Provide the [X, Y] coordinate of the cell's center where the given text is located.  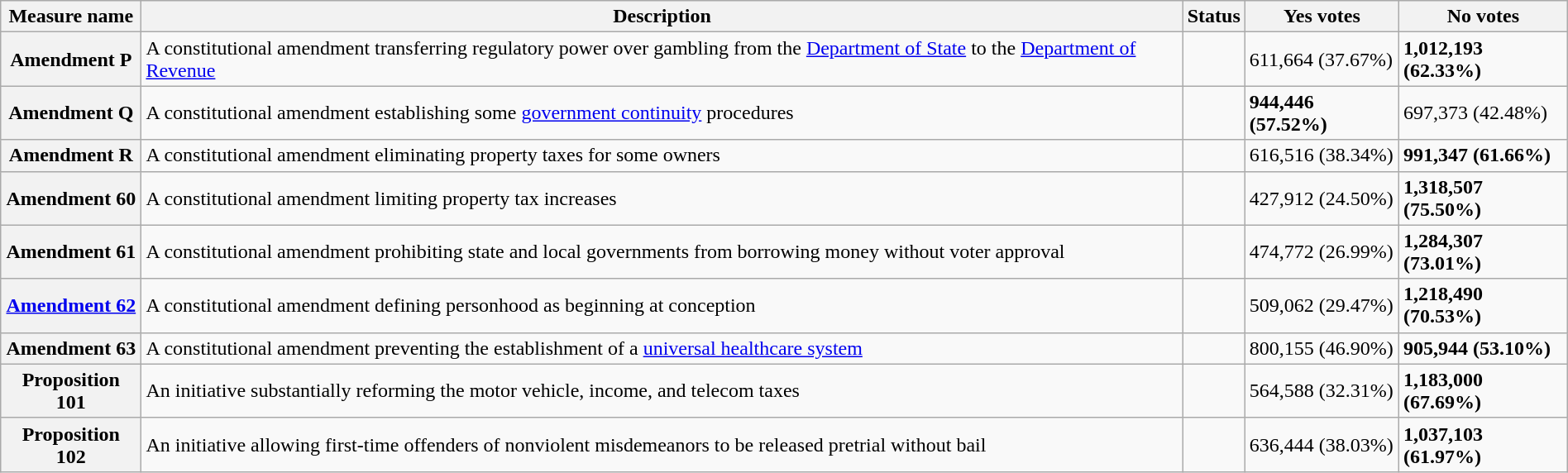
905,944 (53.10%) [1484, 348]
Proposition 102 [71, 445]
Amendment 60 [71, 198]
Yes votes [1322, 17]
Amendment 63 [71, 348]
697,373 (42.48%) [1484, 112]
Amendment Q [71, 112]
474,772 (26.99%) [1322, 251]
An initiative substantially reforming the motor vehicle, income, and telecom taxes [662, 390]
800,155 (46.90%) [1322, 348]
A constitutional amendment preventing the establishment of a universal healthcare system [662, 348]
Description [662, 17]
An initiative allowing first-time offenders of nonviolent misdemeanors to be released pretrial without bail [662, 445]
Amendment 62 [71, 306]
Amendment R [71, 155]
A constitutional amendment transferring regulatory power over gambling from the Department of State to the Department of Revenue [662, 60]
Amendment P [71, 60]
A constitutional amendment defining personhood as beginning at conception [662, 306]
A constitutional amendment prohibiting state and local governments from borrowing money without voter approval [662, 251]
Amendment 61 [71, 251]
A constitutional amendment eliminating property taxes for some owners [662, 155]
1,037,103 (61.97%) [1484, 445]
A constitutional amendment limiting property tax increases [662, 198]
1,218,490 (70.53%) [1484, 306]
944,446 (57.52%) [1322, 112]
Measure name [71, 17]
1,284,307 (73.01%) [1484, 251]
564,588 (32.31%) [1322, 390]
No votes [1484, 17]
611,664 (37.67%) [1322, 60]
Proposition 101 [71, 390]
1,012,193 (62.33%) [1484, 60]
991,347 (61.66%) [1484, 155]
509,062 (29.47%) [1322, 306]
636,444 (38.03%) [1322, 445]
427,912 (24.50%) [1322, 198]
1,318,507 (75.50%) [1484, 198]
616,516 (38.34%) [1322, 155]
Status [1214, 17]
1,183,000 (67.69%) [1484, 390]
A constitutional amendment establishing some government continuity procedures [662, 112]
